Locate the cell with the specified text and output its [x, y] center coordinate. 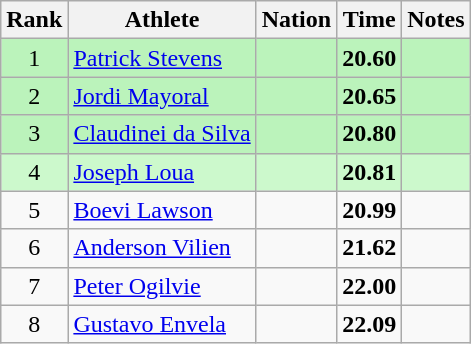
Peter Ogilvie [162, 286]
Boevi Lawson [162, 210]
22.09 [370, 324]
2 [34, 96]
3 [34, 134]
6 [34, 248]
Joseph Loua [162, 172]
4 [34, 172]
20.99 [370, 210]
Gustavo Envela [162, 324]
Jordi Mayoral [162, 96]
Nation [296, 20]
20.80 [370, 134]
8 [34, 324]
Patrick Stevens [162, 58]
20.81 [370, 172]
Anderson Vilien [162, 248]
20.65 [370, 96]
Time [370, 20]
21.62 [370, 248]
Athlete [162, 20]
Notes [436, 20]
1 [34, 58]
Claudinei da Silva [162, 134]
20.60 [370, 58]
7 [34, 286]
22.00 [370, 286]
5 [34, 210]
Rank [34, 20]
